For the text-containing cell, return its midpoint in (x, y) coordinate format. 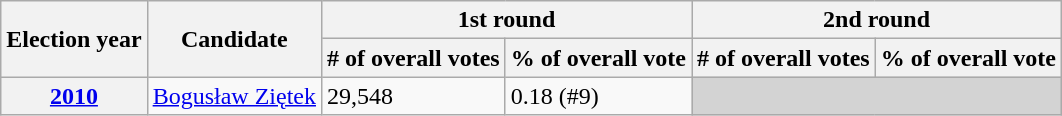
Election year (74, 39)
2nd round (877, 20)
29,548 (413, 96)
1st round (506, 20)
Bogusław Ziętek (234, 96)
0.18 (#9) (598, 96)
2010 (74, 96)
Candidate (234, 39)
